Search for the cell housing the specified text and yield its (X, Y) center coordinate. 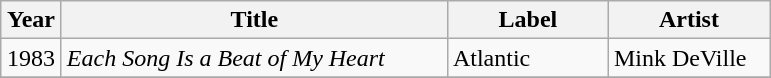
Label (528, 20)
Mink DeVille (688, 58)
1983 (32, 58)
Year (32, 20)
Atlantic (528, 58)
Title (254, 20)
Each Song Is a Beat of My Heart (254, 58)
Artist (688, 20)
